Pinpoint the cell where the given text exists, returning its [x, y] midpoint coordinate. 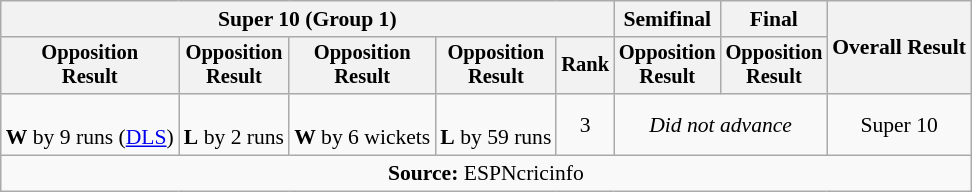
Final [774, 19]
Super 10 [899, 124]
Source: ESPNcricinfo [486, 174]
Did not advance [720, 124]
W by 9 runs (DLS) [90, 124]
L by 59 runs [496, 124]
Rank [585, 66]
L by 2 runs [234, 124]
W by 6 wickets [362, 124]
3 [585, 124]
Super 10 (Group 1) [308, 19]
Semifinal [668, 19]
Overall Result [899, 48]
